For the text-containing cell, return its midpoint in (X, Y) coordinate format. 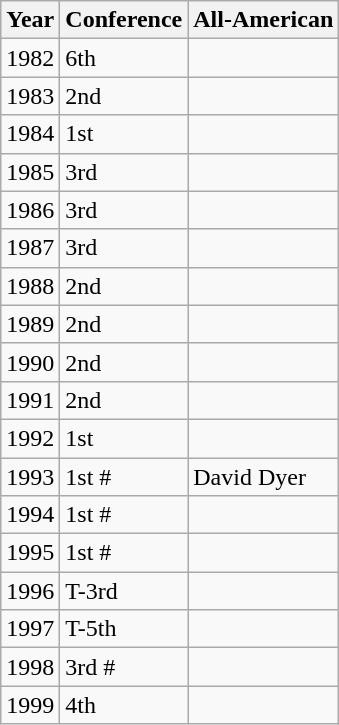
1996 (30, 591)
1992 (30, 438)
Conference (124, 20)
3rd # (124, 667)
1999 (30, 705)
1987 (30, 248)
1998 (30, 667)
6th (124, 58)
1984 (30, 134)
1993 (30, 477)
1990 (30, 362)
Year (30, 20)
1989 (30, 324)
1982 (30, 58)
1991 (30, 400)
T-5th (124, 629)
1983 (30, 96)
1985 (30, 172)
1988 (30, 286)
1994 (30, 515)
T-3rd (124, 591)
1997 (30, 629)
David Dyer (264, 477)
All-American (264, 20)
4th (124, 705)
1986 (30, 210)
1995 (30, 553)
